Output the [X, Y] coordinate of the center of the cell containing the given text.  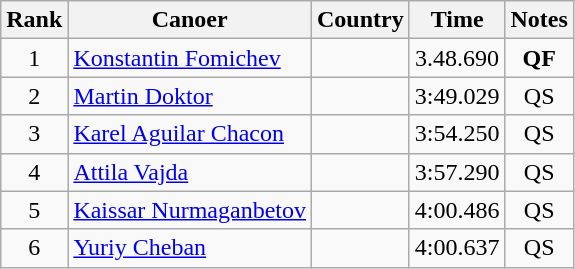
3.48.690 [457, 58]
Yuriy Cheban [190, 248]
4:00.637 [457, 248]
3:54.250 [457, 134]
3:57.290 [457, 172]
Notes [539, 20]
Canoer [190, 20]
Kaissar Nurmaganbetov [190, 210]
5 [34, 210]
4:00.486 [457, 210]
Attila Vajda [190, 172]
Country [361, 20]
Konstantin Fomichev [190, 58]
Karel Aguilar Chacon [190, 134]
Rank [34, 20]
1 [34, 58]
3:49.029 [457, 96]
3 [34, 134]
2 [34, 96]
Martin Doktor [190, 96]
Time [457, 20]
6 [34, 248]
QF [539, 58]
4 [34, 172]
